Determine the [x, y] coordinate at the center of the cell enclosing the given text.  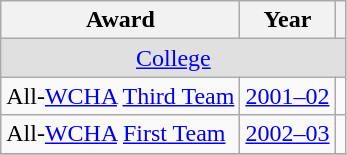
All-WCHA Third Team [120, 96]
Year [288, 20]
College [174, 58]
2002–03 [288, 134]
2001–02 [288, 96]
Award [120, 20]
All-WCHA First Team [120, 134]
